Pinpoint the cell where the given text exists, returning its (X, Y) midpoint coordinate. 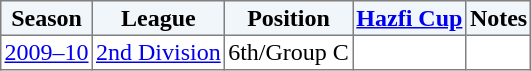
Hazfi Cup (410, 18)
League (158, 18)
Notes (498, 18)
2009–10 (47, 52)
2nd Division (158, 52)
Position (288, 18)
Season (47, 18)
6th/Group C (288, 52)
